From the cell containing the given text, extract its center point as (X, Y) coordinate. 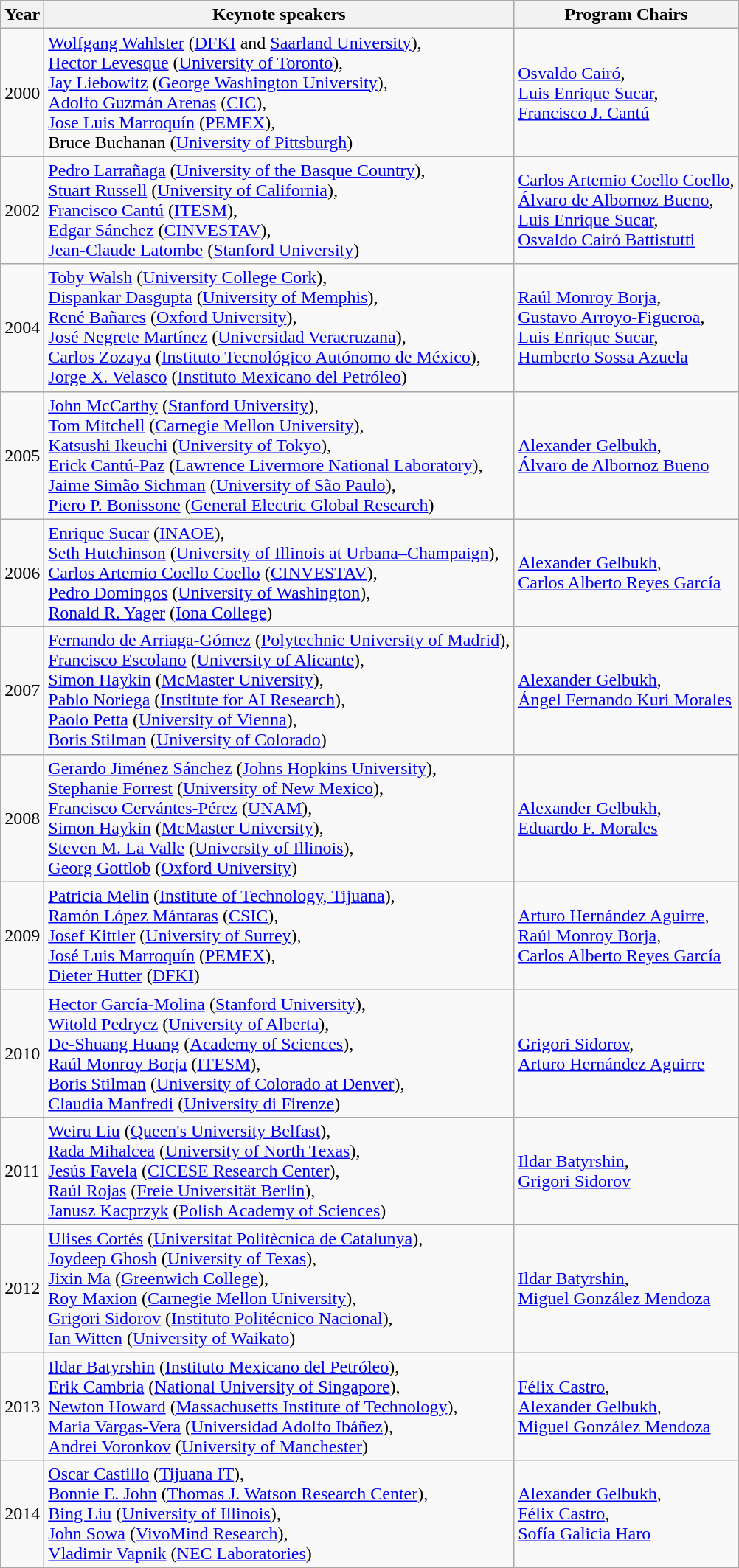
Arturo Hernández Aguirre,Raúl Monroy Borja,Carlos Alberto Reyes García (626, 935)
2006 (22, 573)
Alexander Gelbukh,Félix Castro,Sofía Galicia Haro (626, 1514)
Carlos Artemio Coello Coello,Álvaro de Albornoz Bueno,Luis Enrique Sucar,Osvaldo Cairó Battistutti (626, 210)
2008 (22, 818)
Keynote speakers (279, 15)
Grigori Sidorov,Arturo Hernández Aguirre (626, 1053)
2013 (22, 1406)
2000 (22, 93)
Osvaldo Cairó,Luis Enrique Sucar,Francisco J. Cantú (626, 93)
2007 (22, 690)
Alexander Gelbukh,Álvaro de Albornoz Bueno (626, 456)
Félix Castro,Alexander Gelbukh,Miguel González Mendoza (626, 1406)
2011 (22, 1171)
Raúl Monroy Borja,Gustavo Arroyo-Figueroa,Luis Enrique Sucar,Humberto Sossa Azuela (626, 327)
2010 (22, 1053)
2009 (22, 935)
Alexander Gelbukh,Carlos Alberto Reyes García (626, 573)
2004 (22, 327)
2012 (22, 1289)
Alexander Gelbukh,Eduardo F. Morales (626, 818)
Alexander Gelbukh,Ángel Fernando Kuri Morales (626, 690)
Ildar Batyrshin,Grigori Sidorov (626, 1171)
2002 (22, 210)
Program Chairs (626, 15)
2014 (22, 1514)
Year (22, 15)
Ildar Batyrshin,Miguel González Mendoza (626, 1289)
2005 (22, 456)
